Return (X, Y) of the center of cell containing provided text 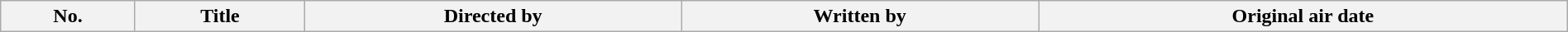
Written by (860, 16)
Directed by (493, 16)
Title (220, 16)
Original air date (1303, 16)
No. (68, 16)
